Find where the given text appears and provide that cell's center as (x, y) coordinate. 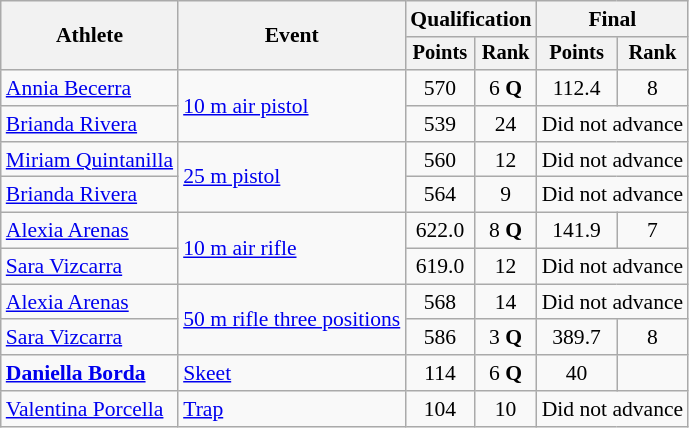
10 m air pistol (292, 106)
564 (440, 195)
560 (440, 160)
Qualification (470, 19)
141.9 (577, 231)
Daniella Borda (90, 373)
539 (440, 124)
10 m air rifle (292, 248)
Valentina Porcella (90, 409)
Skeet (292, 373)
Athlete (90, 36)
9 (506, 195)
570 (440, 88)
619.0 (440, 267)
Event (292, 36)
8 Q (506, 231)
50 m rifle three positions (292, 320)
14 (506, 302)
Miriam Quintanilla (90, 160)
Trap (292, 409)
24 (506, 124)
3 Q (506, 338)
10 (506, 409)
104 (440, 409)
112.4 (577, 88)
7 (653, 231)
568 (440, 302)
Annia Becerra (90, 88)
586 (440, 338)
389.7 (577, 338)
114 (440, 373)
Final (613, 19)
622.0 (440, 231)
40 (577, 373)
25 m pistol (292, 178)
